Output the (x, y) coordinate of the center of the cell containing the given text.  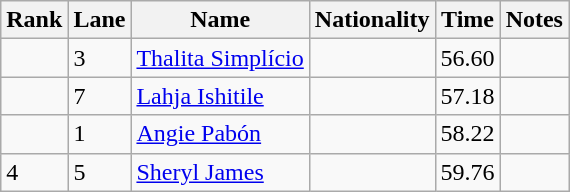
Nationality (372, 20)
Notes (534, 20)
Rank (34, 20)
Sheryl James (220, 172)
Name (220, 20)
59.76 (468, 172)
58.22 (468, 134)
5 (100, 172)
1 (100, 134)
Lahja Ishitile (220, 96)
7 (100, 96)
3 (100, 58)
Time (468, 20)
56.60 (468, 58)
Thalita Simplício (220, 58)
Lane (100, 20)
57.18 (468, 96)
Angie Pabón (220, 134)
4 (34, 172)
